Capture the cell that displays the provided text and extract its [x, y] central coordinate. 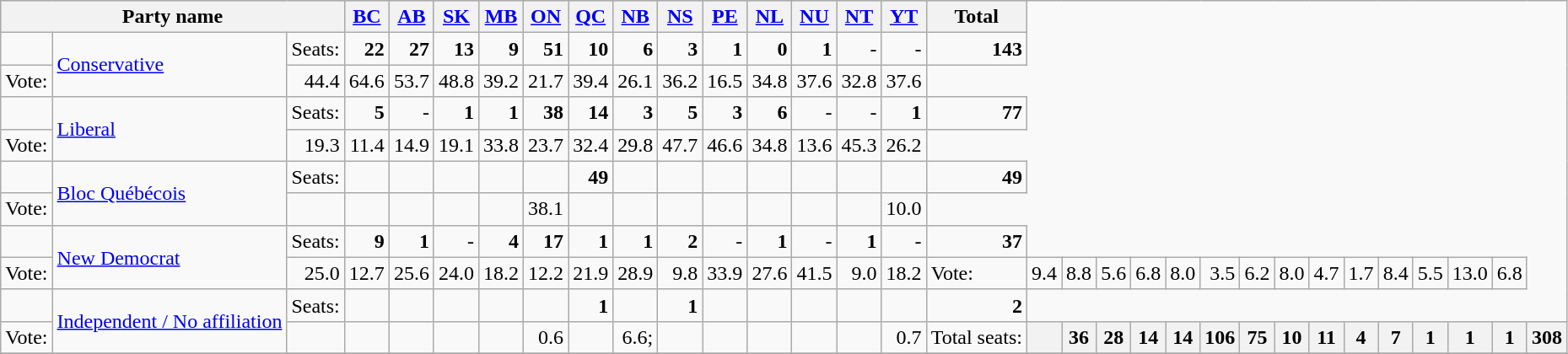
33.9 [725, 273]
36 [1080, 337]
44.4 [315, 81]
13.6 [815, 145]
16.5 [725, 81]
106 [1220, 337]
New Democrat [170, 257]
22 [366, 49]
32.8 [859, 81]
17 [547, 241]
NS [680, 17]
19.1 [455, 145]
4.7 [1326, 273]
7 [1395, 337]
28.9 [636, 273]
25.0 [315, 273]
9.0 [859, 273]
9.4 [1044, 273]
27.6 [769, 273]
3.5 [1220, 273]
6.6; [636, 337]
47.7 [680, 145]
48.8 [455, 81]
NB [636, 17]
45.3 [859, 145]
5.6 [1113, 273]
NT [859, 17]
33.8 [501, 145]
MB [501, 17]
SK [455, 17]
Total seats: [977, 337]
143 [977, 49]
6.2 [1257, 273]
21.7 [547, 81]
0 [769, 49]
Bloc Québécois [170, 193]
46.6 [725, 145]
51 [547, 49]
13.0 [1469, 273]
Party name [173, 17]
YT [904, 17]
27 [412, 49]
75 [1257, 337]
39.4 [590, 81]
PE [725, 17]
0.7 [904, 337]
37 [977, 241]
25.6 [412, 273]
39.2 [501, 81]
26.1 [636, 81]
NU [815, 17]
19.3 [315, 145]
23.7 [547, 145]
5.5 [1431, 273]
1.7 [1361, 273]
28 [1113, 337]
AB [412, 17]
QC [590, 17]
64.6 [366, 81]
11.4 [366, 145]
0.6 [547, 337]
21.9 [590, 273]
11 [1326, 337]
NL [769, 17]
8.8 [1080, 273]
13 [455, 49]
26.2 [904, 145]
10.0 [904, 209]
38.1 [547, 209]
77 [977, 113]
29.8 [636, 145]
24.0 [455, 273]
Conservative [170, 65]
9.8 [680, 273]
14.9 [412, 145]
32.4 [590, 145]
Independent / No affiliation [170, 321]
12.7 [366, 273]
308 [1547, 337]
38 [547, 113]
53.7 [412, 81]
12.2 [547, 273]
Liberal [170, 129]
36.2 [680, 81]
8.4 [1395, 273]
BC [366, 17]
41.5 [815, 273]
ON [547, 17]
Total [977, 17]
